Scan for the cell matching the given text and deliver its [X, Y] coordinate at center. 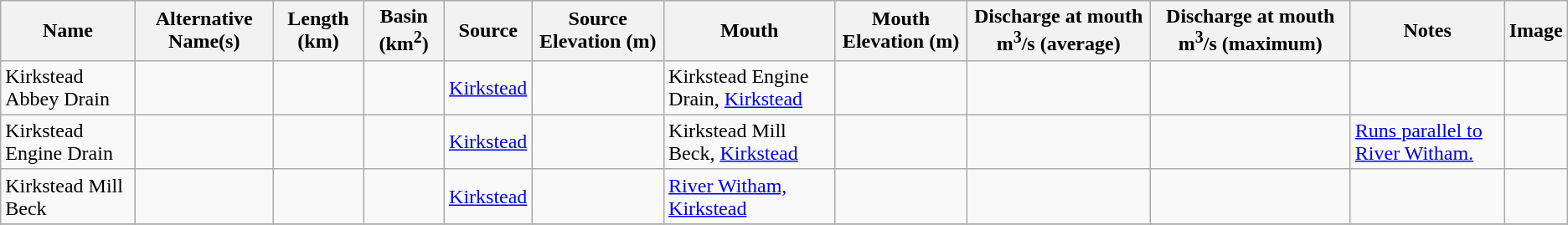
Kirkstead Engine Drain [68, 142]
Kirkstead Mill Beck [68, 196]
Mouth [750, 31]
Notes [1427, 31]
Source [488, 31]
Kirkstead Mill Beck, Kirkstead [750, 142]
Kirkstead Engine Drain, Kirkstead [750, 87]
Length (km) [318, 31]
Discharge at mouth m3/s (maximum) [1250, 31]
Runs parallel to River Witham. [1427, 142]
Alternative Name(s) [204, 31]
Kirkstead Abbey Drain [68, 87]
Source Elevation (m) [598, 31]
Basin (km2) [404, 31]
Image [1536, 31]
Discharge at mouth m3/s (average) [1059, 31]
River Witham, Kirkstead [750, 196]
Name [68, 31]
Mouth Elevation (m) [901, 31]
